From the cell containing the given text, extract its center point as (X, Y) coordinate. 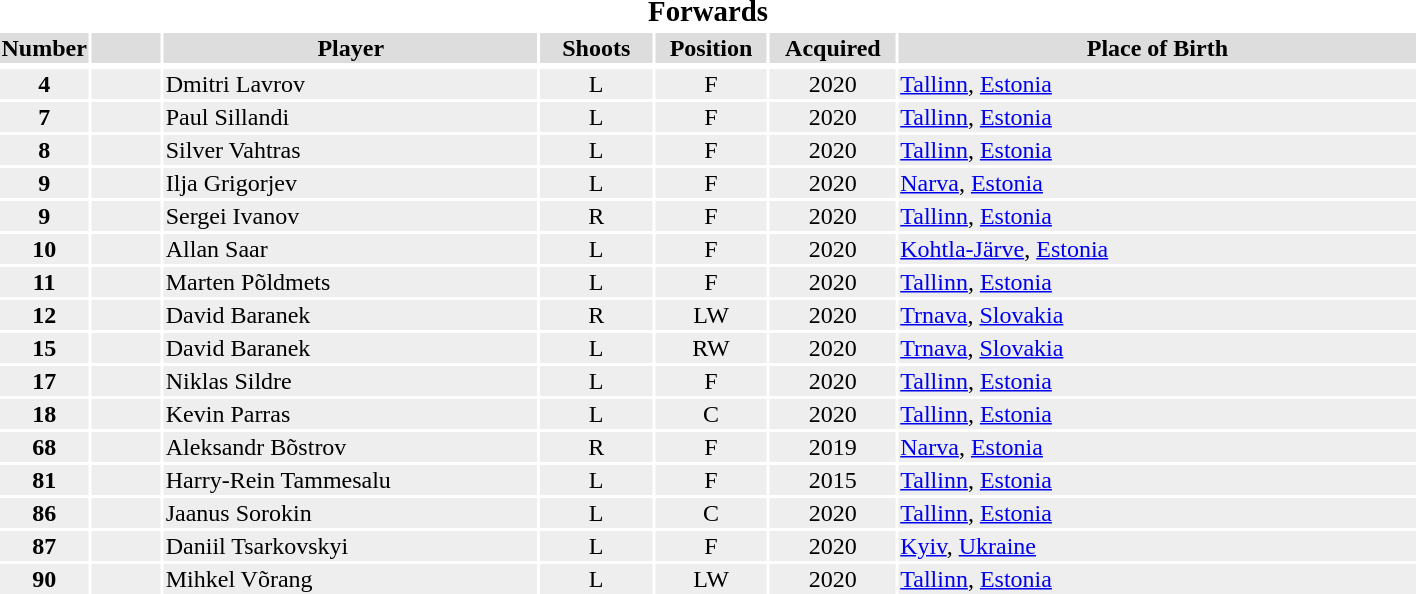
Player (350, 48)
4 (44, 84)
7 (44, 117)
86 (44, 513)
Daniil Tsarkovskyi (350, 546)
17 (44, 381)
Kevin Parras (350, 414)
Allan Saar (350, 249)
87 (44, 546)
Position (711, 48)
Place of Birth (1158, 48)
Silver Vahtras (350, 150)
Kohtla-Järve, Estonia (1158, 249)
68 (44, 447)
Ilja Grigorjev (350, 183)
Jaanus Sorokin (350, 513)
Mihkel Võrang (350, 579)
12 (44, 315)
18 (44, 414)
Niklas Sildre (350, 381)
Aleksandr Bõstrov (350, 447)
Shoots (596, 48)
2019 (833, 447)
Number (44, 48)
Marten Põldmets (350, 282)
Harry-Rein Tammesalu (350, 480)
81 (44, 480)
2015 (833, 480)
Sergei Ivanov (350, 216)
8 (44, 150)
Acquired (833, 48)
Paul Sillandi (350, 117)
RW (711, 348)
Kyiv, Ukraine (1158, 546)
90 (44, 579)
Dmitri Lavrov (350, 84)
15 (44, 348)
11 (44, 282)
10 (44, 249)
